Pinpoint the cell where the given text exists, returning its [X, Y] midpoint coordinate. 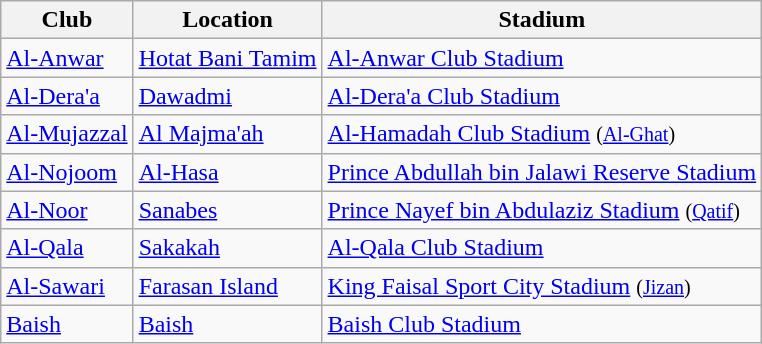
Farasan Island [228, 286]
Al-Mujazzal [67, 134]
Sakakah [228, 248]
Club [67, 20]
Al-Nojoom [67, 172]
Al-Hasa [228, 172]
Prince Abdullah bin Jalawi Reserve Stadium [542, 172]
Al Majma'ah [228, 134]
Al-Anwar Club Stadium [542, 58]
Dawadmi [228, 96]
Location [228, 20]
Al-Qala [67, 248]
Prince Nayef bin Abdulaziz Stadium (Qatif) [542, 210]
Hotat Bani Tamim [228, 58]
Baish Club Stadium [542, 324]
Al-Dera'a Club Stadium [542, 96]
Al-Sawari [67, 286]
Al-Dera'a [67, 96]
Al-Qala Club Stadium [542, 248]
King Faisal Sport City Stadium (Jizan) [542, 286]
Al-Hamadah Club Stadium (Al-Ghat) [542, 134]
Al-Noor [67, 210]
Al-Anwar [67, 58]
Sanabes [228, 210]
Stadium [542, 20]
